Output the (x, y) coordinate of the center of the cell containing the given text.  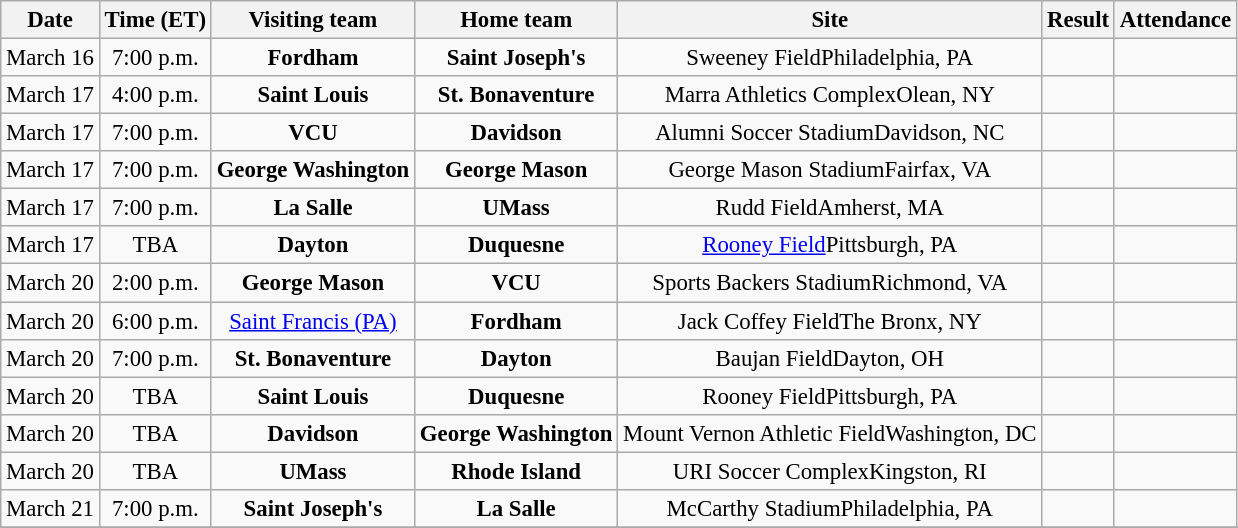
Marra Athletics ComplexOlean, NY (830, 95)
2:00 p.m. (155, 283)
Attendance (1175, 20)
URI Soccer ComplexKingston, RI (830, 471)
Alumni Soccer StadiumDavidson, NC (830, 133)
Sweeney FieldPhiladelphia, PA (830, 58)
Rudd FieldAmherst, MA (830, 208)
March 16 (50, 58)
Date (50, 20)
March 21 (50, 509)
Time (ET) (155, 20)
Result (1078, 20)
Baujan FieldDayton, OH (830, 358)
4:00 p.m. (155, 95)
Home team (516, 20)
Visiting team (312, 20)
Rhode Island (516, 471)
Mount Vernon Athletic FieldWashington, DC (830, 433)
Site (830, 20)
George Mason StadiumFairfax, VA (830, 170)
Sports Backers StadiumRichmond, VA (830, 283)
McCarthy StadiumPhiladelphia, PA (830, 509)
Jack Coffey FieldThe Bronx, NY (830, 321)
6:00 p.m. (155, 321)
Saint Francis (PA) (312, 321)
